Return the (x, y) coordinate for the center point of the cell that contains the specified text.  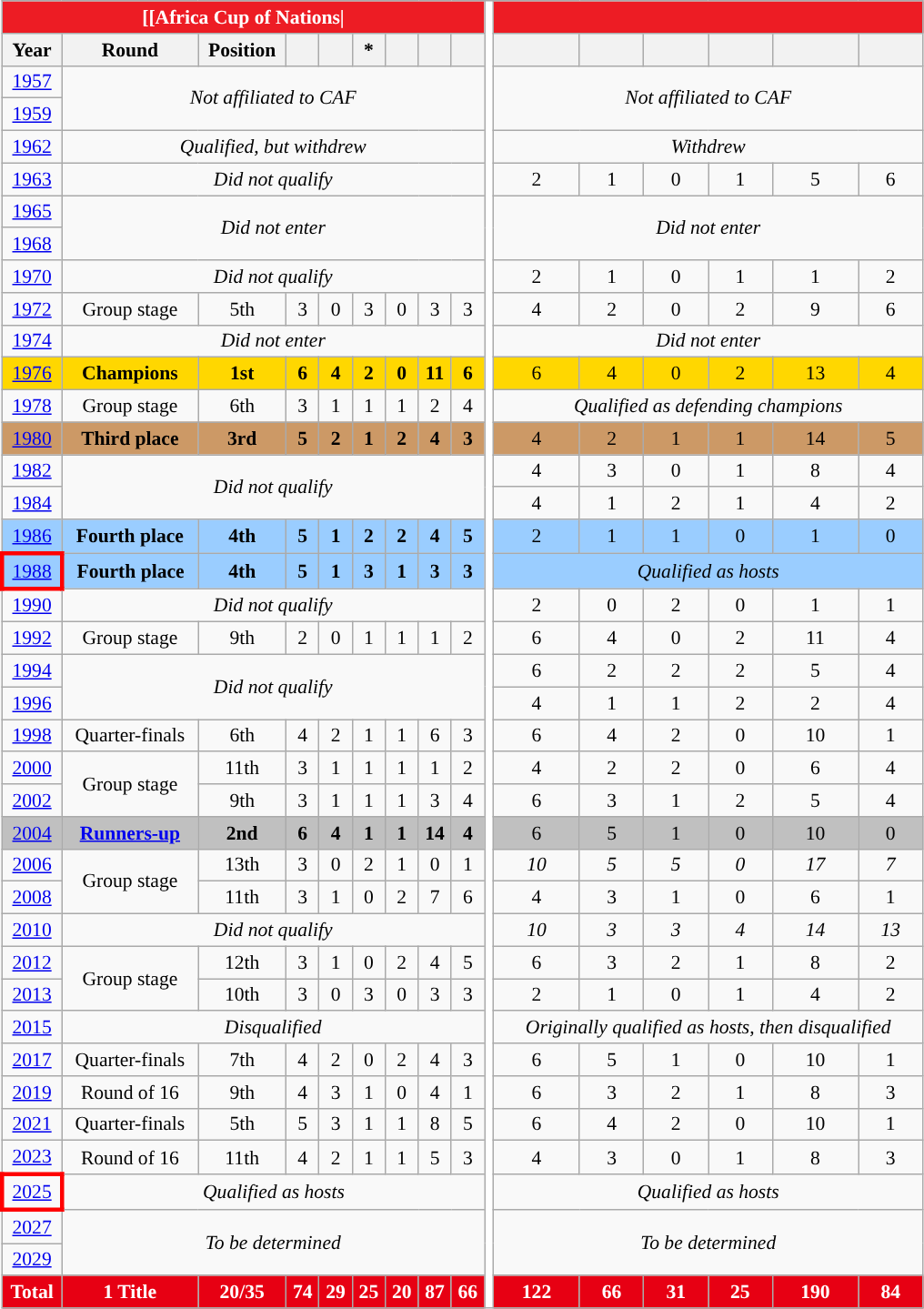
Qualified, but withdrew (273, 147)
17 (815, 865)
13th (242, 865)
1998 (32, 736)
1980 (32, 438)
2015 (32, 1028)
2012 (32, 962)
Total (32, 1293)
2002 (32, 801)
2019 (32, 1093)
1963 (32, 179)
Third place (130, 438)
20/35 (242, 1293)
1976 (32, 374)
1996 (32, 703)
2027 (32, 1226)
2023 (32, 1157)
1994 (32, 671)
2021 (32, 1124)
2013 (32, 995)
1992 (32, 639)
1982 (32, 471)
Qualified as defending champions (708, 407)
1990 (32, 606)
1st (242, 374)
Disqualified (273, 1028)
2006 (32, 865)
1965 (32, 212)
190 (815, 1293)
29 (336, 1293)
10th (242, 995)
1962 (32, 147)
20 (402, 1293)
2008 (32, 898)
Originally qualified as hosts, then disqualified (708, 1028)
2004 (32, 833)
9 (815, 309)
2010 (32, 931)
122 (537, 1293)
87 (435, 1293)
84 (891, 1293)
1972 (32, 309)
74 (303, 1293)
* (368, 50)
12th (242, 962)
Round (130, 50)
1970 (32, 277)
1984 (32, 504)
1957 (32, 82)
Runners-up (130, 833)
1978 (32, 407)
2nd (242, 833)
2000 (32, 769)
Withdrew (708, 147)
1974 (32, 341)
Position (242, 50)
1959 (32, 115)
Year (32, 50)
1986 (32, 537)
Champions (130, 374)
7th (242, 1060)
3rd (242, 438)
1 Title (130, 1293)
1968 (32, 245)
2029 (32, 1260)
31 (677, 1293)
1988 (32, 571)
2017 (32, 1060)
2025 (32, 1192)
[[Africa Cup of Nations| (243, 17)
